Extract the [X, Y] coordinate from the center of the cell holding the provided text.  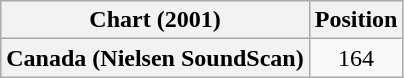
164 [356, 58]
Chart (2001) [155, 20]
Position [356, 20]
Canada (Nielsen SoundScan) [155, 58]
